Identify which cell holds the provided text, then report its (x, y) central coordinate. 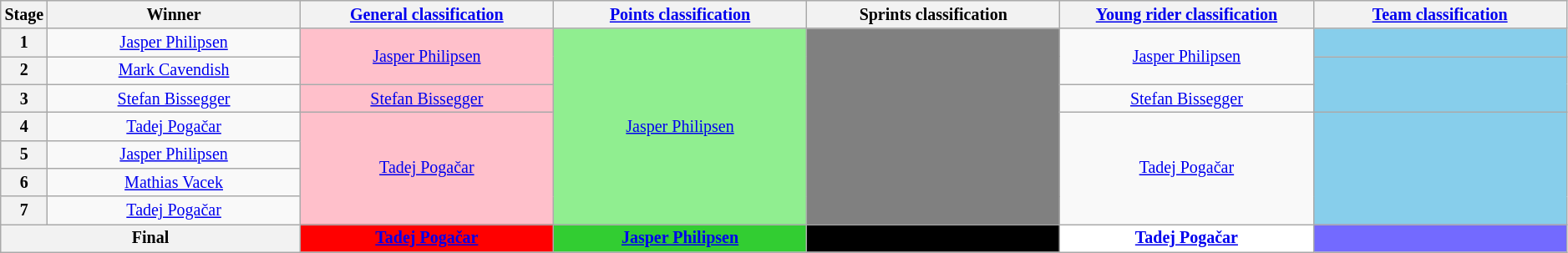
2 (24, 70)
3 (24, 99)
6 (24, 182)
Young rider classification (1186, 15)
1 (24, 43)
Winner (174, 15)
4 (24, 127)
Mark Cavendish (174, 70)
Team classification (1440, 15)
Sprints classification (934, 15)
Stage (24, 15)
5 (24, 154)
Final (150, 239)
General classification (426, 15)
Points classification (680, 15)
7 (24, 210)
Mathias Vacek (174, 182)
